From the cell containing the given text, extract its center point as [X, Y] coordinate. 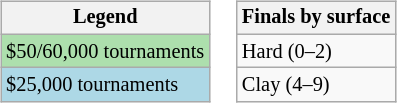
$50/60,000 tournaments [105, 51]
Finals by surface [316, 18]
Hard (0–2) [316, 51]
Clay (4–9) [316, 85]
Legend [105, 18]
$25,000 tournaments [105, 85]
